Search for the cell housing the specified text and yield its (X, Y) center coordinate. 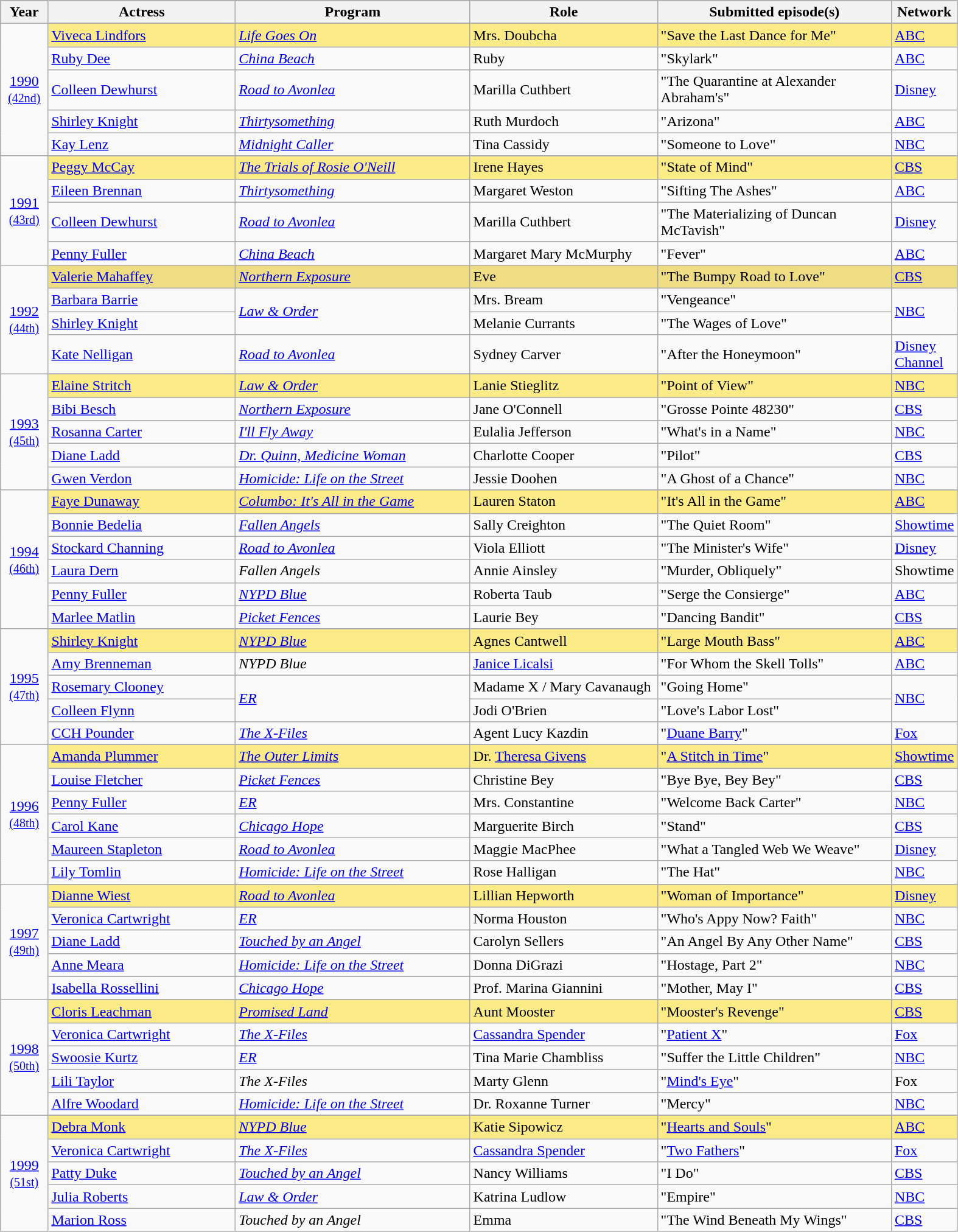
Ruby (564, 58)
Rosanna Carter (142, 432)
Eileen Brennan (142, 191)
"Vengeance" (774, 299)
Marion Ross (142, 1220)
Lily Tomlin (142, 872)
Promised Land (353, 1011)
"Grosse Pointe 48230" (774, 409)
Stockard Channing (142, 548)
Role (564, 12)
Irene Hayes (564, 167)
"Sifting The Ashes" (774, 191)
Program (353, 12)
"Pilot" (774, 455)
Alfre Woodard (142, 1104)
"What a Tangled Web We Weave" (774, 849)
Maureen Stapleton (142, 849)
Mrs. Doubcha (564, 35)
"The Minister's Wife" (774, 548)
"A Ghost of a Chance" (774, 478)
Disney Channel (924, 354)
"The Wages of Love" (774, 323)
"For Whom the Skell Tolls" (774, 663)
Janice Licalsi (564, 663)
Donna DiGrazi (564, 965)
"Patient X" (774, 1034)
"The Quarantine at Alexander Abraham's" (774, 90)
Bonnie Bedelia (142, 525)
Valerie Mahaffey (142, 276)
Sally Creighton (564, 525)
Sydney Carver (564, 354)
Lauren Staton (564, 502)
"Mercy" (774, 1104)
"The Quiet Room" (774, 525)
Elaine Stritch (142, 386)
"Suffer the Little Children" (774, 1057)
"Save the Last Dance for Me" (774, 35)
Colleen Flynn (142, 710)
Kay Lenz (142, 144)
"It's All in the Game" (774, 502)
1999(51st) (24, 1174)
Rose Halligan (564, 872)
Ruth Murdoch (564, 121)
"Who's Appy Now? Faith" (774, 919)
"An Angel By Any Other Name" (774, 942)
"Mooster's Revenge" (774, 1011)
"The Wind Beneath My Wings" (774, 1220)
"After the Honeymoon" (774, 354)
Submitted episode(s) (774, 12)
"Arizona" (774, 121)
"Two Fathers" (774, 1150)
1991(43rd) (24, 211)
Lanie Stieglitz (564, 386)
Faye Dunaway (142, 502)
Viola Elliott (564, 548)
"Hostage, Part 2" (774, 965)
Dianne Wiest (142, 895)
Eve (564, 276)
"The Bumpy Road to Love" (774, 276)
Actress (142, 12)
Charlotte Cooper (564, 455)
Debra Monk (142, 1127)
CCH Pounder (142, 733)
"Fever" (774, 253)
"Welcome Back Carter" (774, 803)
"Skylark" (774, 58)
Kate Nelligan (142, 354)
Roberta Taub (564, 594)
Carolyn Sellers (564, 942)
Eulalia Jefferson (564, 432)
Amy Brenneman (142, 663)
Mrs. Bream (564, 299)
Madame X / Mary Cavanaugh (564, 687)
1993(45th) (24, 432)
"Serge the Consierge" (774, 594)
Jane O'Connell (564, 409)
"Bye Bye, Bey Bey" (774, 780)
"Stand" (774, 826)
"Point of View" (774, 386)
Network (924, 12)
Amanda Plummer (142, 757)
"Dancing Bandit" (774, 617)
Jodi O'Brien (564, 710)
Gwen Verdon (142, 478)
Rosemary Clooney (142, 687)
Laurie Bey (564, 617)
Emma (564, 1220)
"I Do" (774, 1174)
Agnes Cantwell (564, 640)
Midnight Caller (353, 144)
Katie Sipowicz (564, 1127)
Marguerite Birch (564, 826)
Bibi Besch (142, 409)
1997(49th) (24, 942)
Dr. Quinn, Medicine Woman (353, 455)
Isabella Rossellini (142, 988)
Barbara Barrie (142, 299)
Patty Duke (142, 1174)
Margaret Mary McMurphy (564, 253)
Dr. Theresa Givens (564, 757)
Julia Roberts (142, 1197)
"State of Mind" (774, 167)
Norma Houston (564, 919)
Ruby Dee (142, 58)
"Love's Labor Lost" (774, 710)
"Someone to Love" (774, 144)
Margaret Weston (564, 191)
1992(44th) (24, 319)
1990(42nd) (24, 90)
Laura Dern (142, 571)
Louise Fletcher (142, 780)
Viveca Lindfors (142, 35)
"The Hat" (774, 872)
"A Stitch in Time" (774, 757)
1996(48th) (24, 814)
"Murder, Obliquely" (774, 571)
Maggie MacPhee (564, 849)
Dr. Roxanne Turner (564, 1104)
"Going Home" (774, 687)
Anne Meara (142, 965)
Lillian Hepworth (564, 895)
Columbo: It's All in the Game (353, 502)
The Outer Limits (353, 757)
Katrina Ludlow (564, 1197)
Year (24, 12)
"Mother, May I" (774, 988)
Tina Cassidy (564, 144)
"Empire" (774, 1197)
Jessie Doohen (564, 478)
Marlee Matlin (142, 617)
I'll Fly Away (353, 432)
Nancy Williams (564, 1174)
"Woman of Importance" (774, 895)
Prof. Marina Giannini (564, 988)
1998(50th) (24, 1057)
Life Goes On (353, 35)
Cloris Leachman (142, 1011)
"Large Mouth Bass" (774, 640)
Carol Kane (142, 826)
Melanie Currants (564, 323)
Peggy McCay (142, 167)
Mrs. Constantine (564, 803)
Swoosie Kurtz (142, 1057)
"Hearts and Souls" (774, 1127)
"What's in a Name" (774, 432)
Aunt Mooster (564, 1011)
Tina Marie Chambliss (564, 1057)
Annie Ainsley (564, 571)
Marty Glenn (564, 1080)
Agent Lucy Kazdin (564, 733)
The Trials of Rosie O'Neill (353, 167)
1995(47th) (24, 687)
"The Materializing of Duncan McTavish" (774, 222)
"Mind's Eye" (774, 1080)
"Duane Barry" (774, 733)
1994(46th) (24, 559)
Lili Taylor (142, 1080)
Christine Bey (564, 780)
